Scan for the cell matching the given text and deliver its (X, Y) coordinate at center. 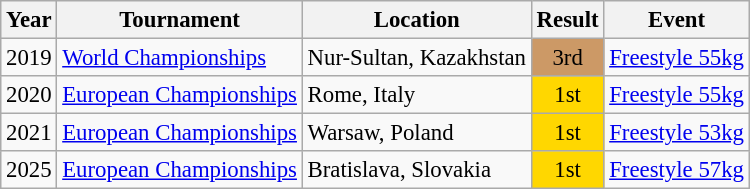
Rome, Italy (416, 95)
Year (29, 20)
Warsaw, Poland (416, 133)
2019 (29, 58)
Nur-Sultan, Kazakhstan (416, 58)
Freestyle 53kg (676, 133)
World Championships (180, 58)
Result (568, 20)
2025 (29, 170)
Bratislava, Slovakia (416, 170)
3rd (568, 58)
2020 (29, 95)
2021 (29, 133)
Freestyle 57kg (676, 170)
Event (676, 20)
Location (416, 20)
Tournament (180, 20)
